Search for the cell housing the specified text and yield its (X, Y) center coordinate. 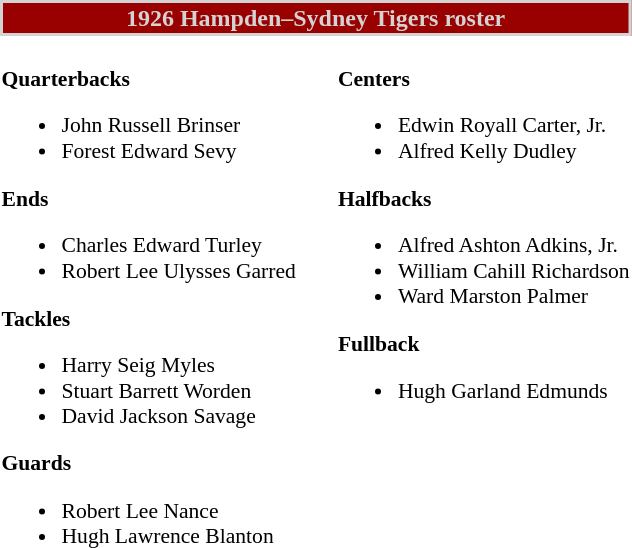
1926 Hampden–Sydney Tigers roster (316, 18)
